Capture the cell that displays the provided text and extract its (x, y) central coordinate. 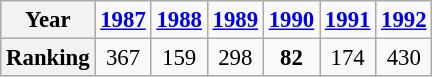
159 (179, 58)
174 (348, 58)
1987 (123, 20)
1989 (235, 20)
Ranking (48, 58)
1990 (291, 20)
Year (48, 20)
1991 (348, 20)
82 (291, 58)
1988 (179, 20)
1992 (404, 20)
298 (235, 58)
430 (404, 58)
367 (123, 58)
